Find where the given text appears and provide that cell's center as [x, y] coordinate. 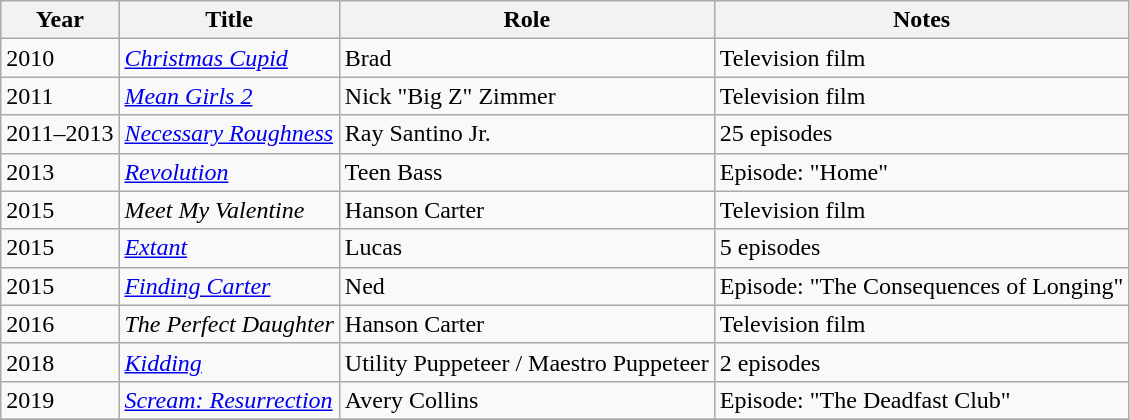
Notes [922, 20]
Necessary Roughness [229, 134]
Avery Collins [526, 400]
Lucas [526, 248]
The Perfect Daughter [229, 324]
Revolution [229, 172]
Episode: "The Deadfast Club" [922, 400]
5 episodes [922, 248]
Brad [526, 58]
Episode: "The Consequences of Longing" [922, 286]
Ned [526, 286]
2010 [60, 58]
2016 [60, 324]
Title [229, 20]
25 episodes [922, 134]
2013 [60, 172]
Scream: Resurrection [229, 400]
Christmas Cupid [229, 58]
Utility Puppeteer / Maestro Puppeteer [526, 362]
2019 [60, 400]
2011 [60, 96]
Nick "Big Z" Zimmer [526, 96]
Mean Girls 2 [229, 96]
Finding Carter [229, 286]
Role [526, 20]
Ray Santino Jr. [526, 134]
Kidding [229, 362]
Extant [229, 248]
Episode: "Home" [922, 172]
2011–2013 [60, 134]
Year [60, 20]
2 episodes [922, 362]
2018 [60, 362]
Meet My Valentine [229, 210]
Teen Bass [526, 172]
